Search for the cell housing the specified text and yield its [x, y] center coordinate. 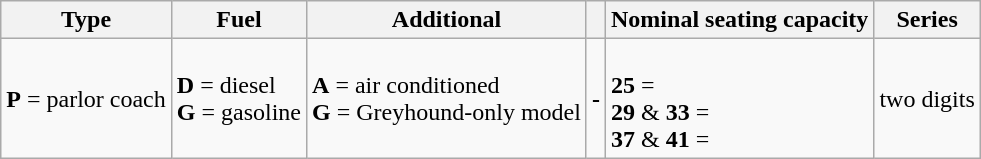
- [596, 98]
Type [86, 20]
Fuel [238, 20]
D = dieselG = gasoline [238, 98]
two digits [927, 98]
A = air conditionedG = Greyhound-only model [447, 98]
Series [927, 20]
P = parlor coach [86, 98]
25 = 29 & 33 = 37 & 41 = [740, 98]
Additional [447, 20]
Nominal seating capacity [740, 20]
